Return (X, Y) of the center of cell containing provided text 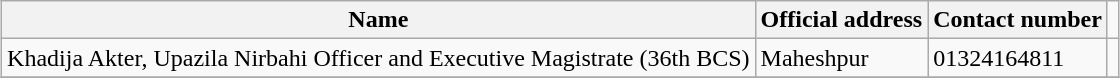
Contact number (1018, 20)
01324164811 (1018, 58)
Official address (842, 20)
Name (378, 20)
Khadija Akter, Upazila Nirbahi Officer and Executive Magistrate (36th BCS) (378, 58)
Maheshpur (842, 58)
